Locate the cell with the specified text and output its (x, y) center coordinate. 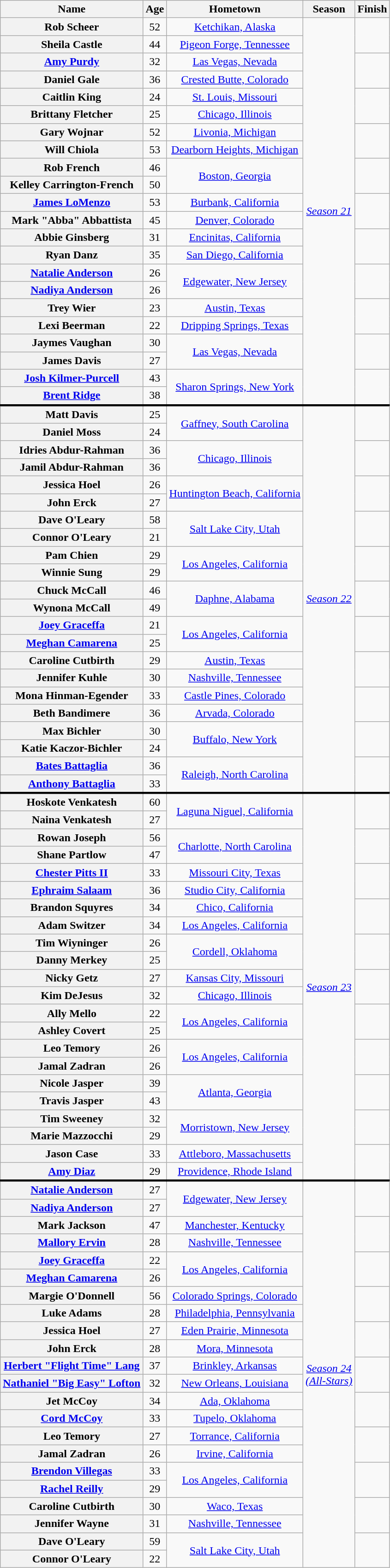
Hoskote Venkatesh (72, 802)
Nathaniel "Big Easy" Lofton (72, 1383)
Morristown, New Jersey (235, 1127)
Jennifer Wayne (72, 1524)
Jaymes Vaughan (72, 343)
Josh Kilmer-Purcell (72, 378)
Katie Kaczor-Bichler (72, 748)
Anthony Battaglia (72, 784)
Rowan Joseph (72, 838)
Danny Merkey (72, 960)
James Davis (72, 360)
Season 23 (329, 987)
Brent Ridge (72, 396)
Castle Pines, Colorado (235, 695)
Encinitas, California (235, 238)
Nicky Getz (72, 978)
Dripping Springs, Texas (235, 325)
Attleboro, Massachusetts (235, 1154)
Rob Scheer (72, 27)
Bates Battaglia (72, 766)
Jason Case (72, 1154)
Travis Jasper (72, 1101)
45 (155, 220)
Herbert "Flight Time" Lang (72, 1366)
St. Louis, Missouri (235, 97)
Adam Switzer (72, 925)
Ally Mello (72, 1013)
Marie Mazzocchi (72, 1136)
Charlotte, North Carolina (235, 846)
Nicole Jasper (72, 1083)
Eden Prairie, Minnesota (235, 1330)
Huntington Beach, California (235, 493)
Crested Butte, Colorado (235, 79)
Daniel Gale (72, 79)
44 (155, 44)
Chico, California (235, 908)
Finish (372, 9)
Ephraim Salaam (72, 890)
Arvada, Colorado (235, 713)
Philadelphia, Pennsylvania (235, 1313)
Chuck McCall (72, 590)
Cord McCoy (72, 1418)
Tim Sweeney (72, 1119)
Burbank, California (235, 202)
Matt Davis (72, 414)
Providence, Rhode Island (235, 1172)
Name (72, 9)
Caitlin King (72, 97)
Colorado Springs, Colorado (235, 1295)
Daphne, Alabama (235, 599)
Amy Diaz (72, 1172)
Ryan Danz (72, 255)
Ashley Covert (72, 1030)
50 (155, 185)
Waco, Texas (235, 1506)
Dearborn Heights, Michigan (235, 150)
Rob French (72, 167)
Mark Jackson (72, 1225)
Tupelo, Oklahoma (235, 1418)
Winnie Sung (72, 573)
Season 24(All-Stars) (329, 1374)
Ada, Oklahoma (235, 1401)
49 (155, 608)
Sharon Springs, New York (235, 387)
Kelley Carrington-French (72, 185)
New Orleans, Louisiana (235, 1383)
Age (155, 9)
Mark "Abba" Abbattista (72, 220)
Chester Pitts II (72, 873)
Laguna Niguel, California (235, 811)
Shane Partlow (72, 855)
35 (155, 255)
23 (155, 308)
Wynona McCall (72, 608)
Gary Wojnar (72, 132)
Buffalo, New York (235, 739)
Season 22 (329, 599)
Season (329, 9)
Mallory Ervin (72, 1243)
Studio City, California (235, 890)
Torrance, California (235, 1436)
Tim Wiyninger (72, 943)
James LoMenzo (72, 202)
Brittany Fletcher (72, 114)
Missouri City, Texas (235, 873)
Beth Bandimere (72, 713)
Season 21 (329, 211)
Denver, Colorado (235, 220)
Boston, Georgia (235, 176)
Lexi Beerman (72, 325)
Sheila Castle (72, 44)
Manchester, Kentucky (235, 1225)
Margie O'Donnell (72, 1295)
Idries Abdur-Rahman (72, 449)
Daniel Moss (72, 432)
Naina Venkatesh (72, 820)
Mora, Minnesota (235, 1348)
Livonia, Michigan (235, 132)
Will Chiola (72, 150)
Rachel Reilly (72, 1489)
58 (155, 520)
Raleigh, North Carolina (235, 775)
Trey Wier (72, 308)
Jet McCoy (72, 1401)
Brinkley, Arkansas (235, 1366)
Brandon Squyres (72, 908)
Mona Hinman-Egender (72, 695)
Luke Adams (72, 1313)
Ketchikan, Alaska (235, 27)
Brendon Villegas (72, 1471)
Pigeon Forge, Tennessee (235, 44)
Pam Chien (72, 555)
39 (155, 1083)
Jamil Abdur-Rahman (72, 467)
38 (155, 396)
Max Bichler (72, 730)
59 (155, 1541)
Hometown (235, 9)
Jennifer Kuhle (72, 678)
Cordell, Oklahoma (235, 952)
Kansas City, Missouri (235, 978)
Irvine, California (235, 1454)
Amy Purdy (72, 62)
37 (155, 1366)
Gaffney, South Carolina (235, 423)
60 (155, 802)
Atlanta, Georgia (235, 1092)
San Diego, California (235, 255)
Abbie Ginsberg (72, 238)
Kim DeJesus (72, 995)
